Find where the given text appears and provide that cell's center as [X, Y] coordinate. 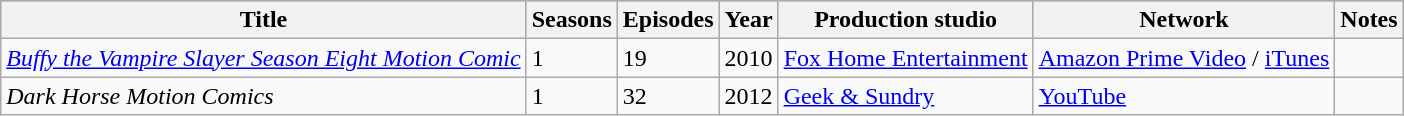
Fox Home Entertainment [906, 58]
Episodes [668, 20]
Geek & Sundry [906, 96]
32 [668, 96]
Production studio [906, 20]
YouTube [1184, 96]
2010 [748, 58]
Buffy the Vampire Slayer Season Eight Motion Comic [264, 58]
Notes [1369, 20]
Amazon Prime Video / iTunes [1184, 58]
2012 [748, 96]
Seasons [572, 20]
Title [264, 20]
19 [668, 58]
Dark Horse Motion Comics [264, 96]
Network [1184, 20]
Year [748, 20]
